Extract the (X, Y) coordinate from the center of the cell holding the provided text.  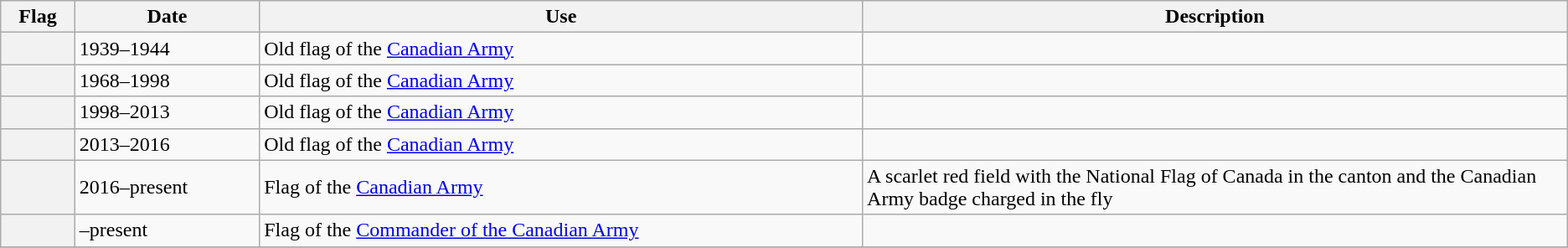
Use (561, 17)
–present (167, 230)
2013–2016 (167, 144)
Flag (39, 17)
Flag of the Commander of the Canadian Army (561, 230)
1939–1944 (167, 49)
1968–1998 (167, 80)
Description (1215, 17)
1998–2013 (167, 112)
A scarlet red field with the National Flag of Canada in the canton and the Canadian Army badge charged in the fly (1215, 188)
Date (167, 17)
Flag of the Canadian Army (561, 188)
2016–present (167, 188)
